For the text-containing cell, return its midpoint in (x, y) coordinate format. 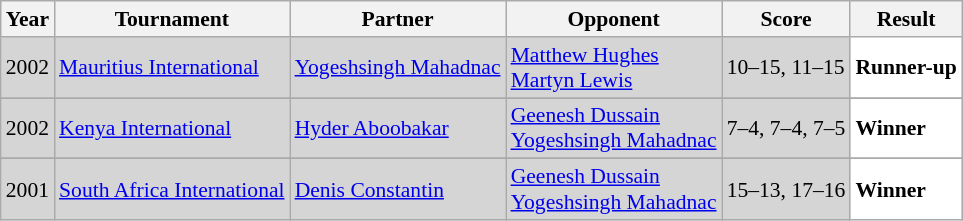
Partner (398, 19)
7–4, 7–4, 7–5 (786, 128)
South Africa International (172, 190)
Result (906, 19)
Runner-up (906, 68)
15–13, 17–16 (786, 190)
Tournament (172, 19)
2001 (28, 190)
Matthew Hughes Martyn Lewis (614, 68)
Denis Constantin (398, 190)
Hyder Aboobakar (398, 128)
10–15, 11–15 (786, 68)
Opponent (614, 19)
Kenya International (172, 128)
Year (28, 19)
Score (786, 19)
Mauritius International (172, 68)
Yogeshsingh Mahadnac (398, 68)
